Locate the cell with the specified text and output its [x, y] center coordinate. 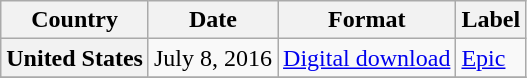
Country [75, 20]
Digital download [367, 58]
July 8, 2016 [212, 58]
United States [75, 58]
Label [491, 20]
Epic [491, 58]
Date [212, 20]
Format [367, 20]
